Provide the (x, y) coordinate of the cell's center where the given text is located.  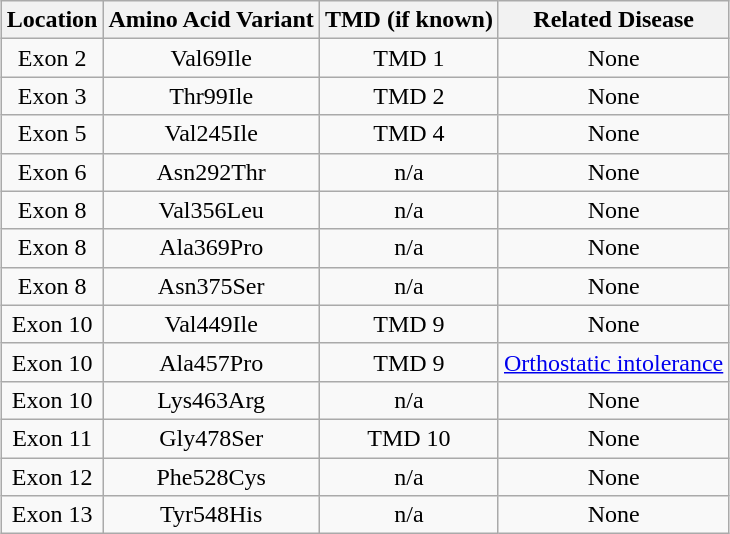
Asn375Ser (211, 286)
Related Disease (613, 20)
Exon 3 (52, 96)
Tyr548His (211, 515)
Ala369Pro (211, 248)
TMD 2 (408, 96)
Val356Leu (211, 210)
TMD 10 (408, 438)
Ala457Pro (211, 362)
Gly478Ser (211, 438)
Amino Acid Variant (211, 20)
Location (52, 20)
Exon 6 (52, 172)
TMD 1 (408, 58)
TMD 4 (408, 134)
Thr99Ile (211, 96)
Lys463Arg (211, 400)
Val449Ile (211, 324)
Asn292Thr (211, 172)
Exon 5 (52, 134)
Exon 12 (52, 477)
TMD (if known) (408, 20)
Val245Ile (211, 134)
Phe528Cys (211, 477)
Exon 11 (52, 438)
Exon 2 (52, 58)
Val69Ile (211, 58)
Exon 13 (52, 515)
Orthostatic intolerance (613, 362)
